Locate the cell with the specified text and output its (X, Y) center coordinate. 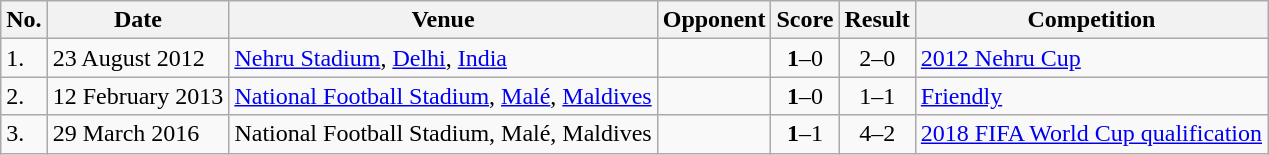
No. (24, 20)
3. (24, 134)
4–2 (877, 134)
2012 Nehru Cup (1091, 58)
2. (24, 96)
Nehru Stadium, Delhi, India (443, 58)
Competition (1091, 20)
29 March 2016 (138, 134)
23 August 2012 (138, 58)
Opponent (714, 20)
Friendly (1091, 96)
2–0 (877, 58)
1. (24, 58)
Venue (443, 20)
Score (805, 20)
Result (877, 20)
2018 FIFA World Cup qualification (1091, 134)
12 February 2013 (138, 96)
Date (138, 20)
